For the text-containing cell, return its midpoint in (X, Y) coordinate format. 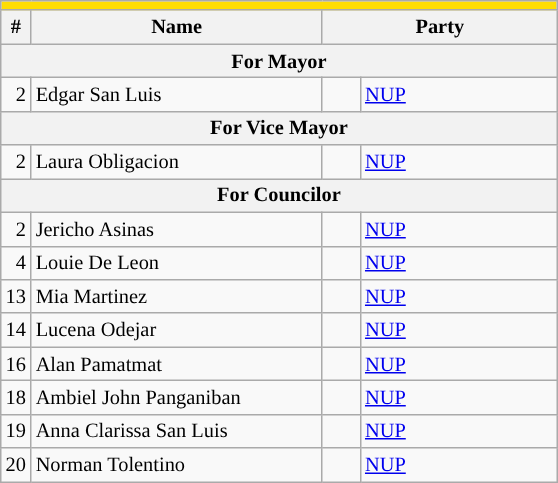
16 (16, 364)
Anna Clarissa San Luis (177, 431)
Laura Obligacion (177, 162)
20 (16, 465)
14 (16, 330)
Alan Pamatmat (177, 364)
Name (177, 27)
For Councilor (279, 195)
Norman Tolentino (177, 465)
For Mayor (279, 61)
Ambiel John Panganiban (177, 397)
Louie De Leon (177, 263)
18 (16, 397)
Edgar San Luis (177, 94)
For Vice Mayor (279, 128)
Lucena Odejar (177, 330)
13 (16, 296)
Mia Martinez (177, 296)
19 (16, 431)
# (16, 27)
Party (440, 27)
Jericho Asinas (177, 229)
4 (16, 263)
